From the cell containing the given text, extract its center point as [x, y] coordinate. 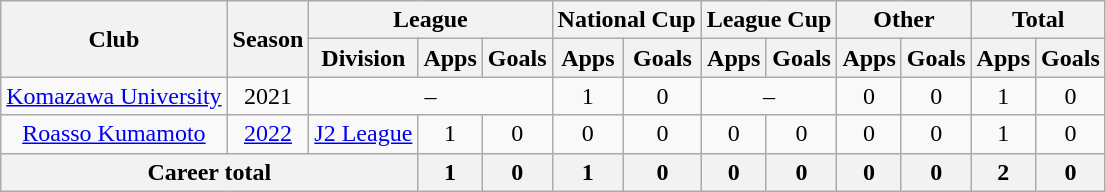
Roasso Kumamoto [114, 134]
Club [114, 39]
Total [1038, 20]
Other [904, 20]
2022 [268, 134]
Komazawa University [114, 96]
League Cup [769, 20]
Career total [210, 172]
Division [364, 58]
2021 [268, 96]
National Cup [626, 20]
League [430, 20]
2 [1003, 172]
J2 League [364, 134]
Season [268, 39]
